Pinpoint the cell where the given text exists, returning its (X, Y) midpoint coordinate. 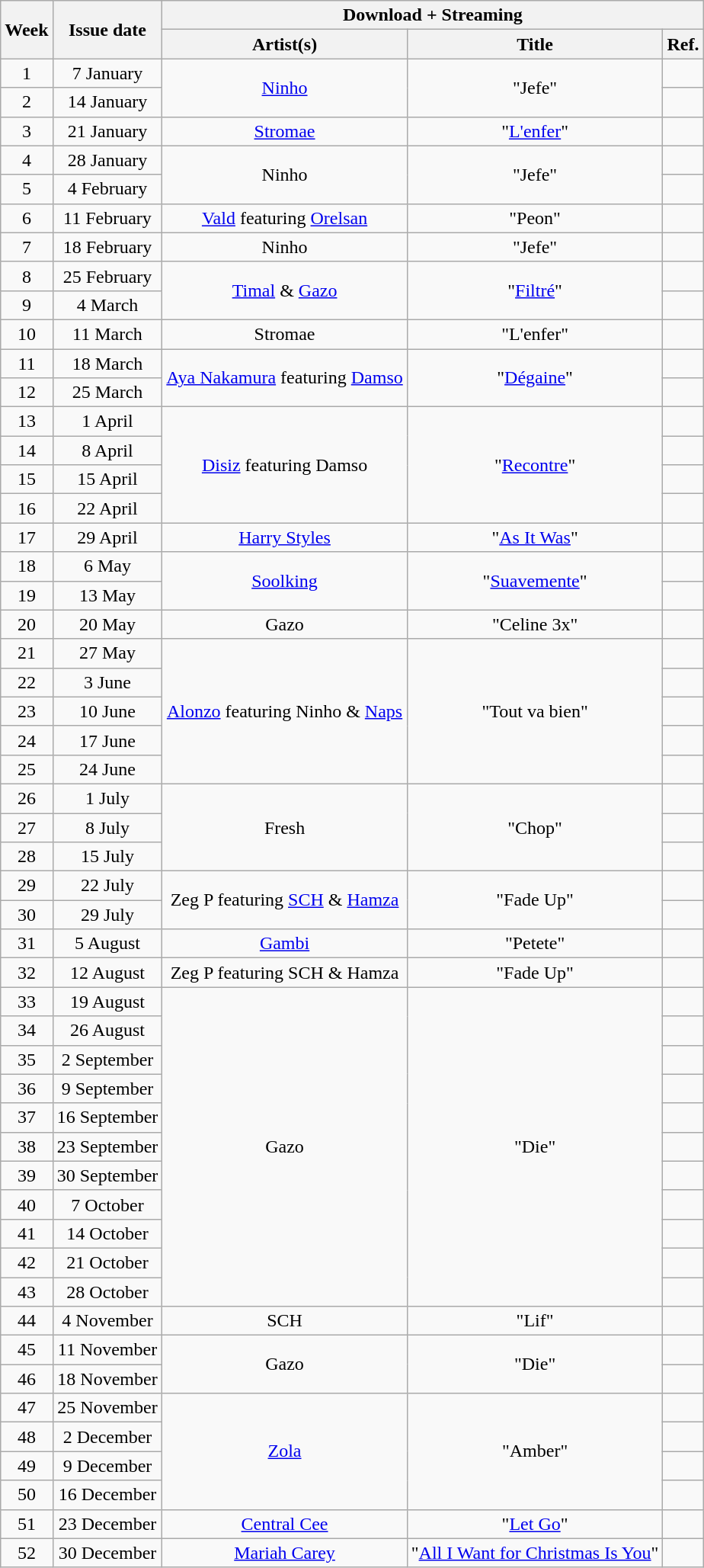
23 December (107, 1524)
13 May (107, 595)
2 (27, 102)
6 (27, 218)
18 (27, 566)
"Chop" (535, 827)
Central Cee (285, 1524)
21 (27, 653)
17 (27, 537)
4 November (107, 1321)
20 (27, 624)
32 (27, 973)
23 September (107, 1146)
"Celine 3x" (535, 624)
4 February (107, 189)
Alonzo featuring Ninho & Naps (285, 711)
Gambi (285, 944)
24 (27, 740)
22 April (107, 508)
39 (27, 1175)
7 October (107, 1204)
36 (27, 1089)
Week (27, 30)
42 (27, 1262)
30 (27, 915)
6 May (107, 566)
28 October (107, 1292)
SCH (285, 1321)
35 (27, 1060)
2 December (107, 1437)
26 August (107, 1031)
Soolking (285, 581)
23 (27, 711)
16 September (107, 1117)
25 February (107, 276)
8 July (107, 827)
"Amber" (535, 1451)
14 January (107, 102)
52 (27, 1553)
3 (27, 131)
4 (27, 160)
3 June (107, 682)
40 (27, 1204)
9 December (107, 1466)
Vald featuring Orelsan (285, 218)
1 April (107, 422)
"Suavemente" (535, 581)
33 (27, 1002)
"Peon" (535, 218)
46 (27, 1379)
Mariah Carey (285, 1553)
"Let Go" (535, 1524)
28 (27, 857)
11 February (107, 218)
43 (27, 1292)
8 (27, 276)
14 October (107, 1233)
29 (27, 886)
2 September (107, 1060)
Zola (285, 1451)
49 (27, 1466)
24 June (107, 769)
Issue date (107, 30)
8 April (107, 451)
9 (27, 305)
Timal & Gazo (285, 290)
29 July (107, 915)
19 (27, 595)
18 November (107, 1379)
"All I Want for Christmas Is You" (535, 1553)
"Lif" (535, 1321)
28 January (107, 160)
"Filtré" (535, 290)
9 September (107, 1089)
12 (27, 393)
7 (27, 247)
15 April (107, 479)
5 August (107, 944)
Aya Nakamura featuring Damso (285, 378)
22 (27, 682)
Harry Styles (285, 537)
37 (27, 1117)
Artist(s) (285, 44)
31 (27, 944)
22 July (107, 886)
Title (535, 44)
29 April (107, 537)
4 March (107, 305)
15 (27, 479)
Fresh (285, 827)
50 (27, 1495)
45 (27, 1350)
11 November (107, 1350)
30 September (107, 1175)
21 October (107, 1262)
11 March (107, 334)
27 May (107, 653)
16 (27, 508)
"Recontre" (535, 465)
44 (27, 1321)
Ref. (683, 44)
15 July (107, 857)
25 March (107, 393)
1 July (107, 798)
"Petete" (535, 944)
21 January (107, 131)
Download + Streaming (433, 15)
"As It Was" (535, 537)
11 (27, 364)
14 (27, 451)
17 June (107, 740)
5 (27, 189)
"Dégaine" (535, 378)
25 November (107, 1408)
"Tout va bien" (535, 711)
12 August (107, 973)
27 (27, 827)
25 (27, 769)
48 (27, 1437)
47 (27, 1408)
19 August (107, 1002)
18 February (107, 247)
13 (27, 422)
16 December (107, 1495)
20 May (107, 624)
18 March (107, 364)
10 (27, 334)
1 (27, 73)
30 December (107, 1553)
34 (27, 1031)
7 January (107, 73)
26 (27, 798)
Disiz featuring Damso (285, 465)
10 June (107, 711)
38 (27, 1146)
41 (27, 1233)
51 (27, 1524)
